Pinpoint the cell where the given text exists, returning its (X, Y) midpoint coordinate. 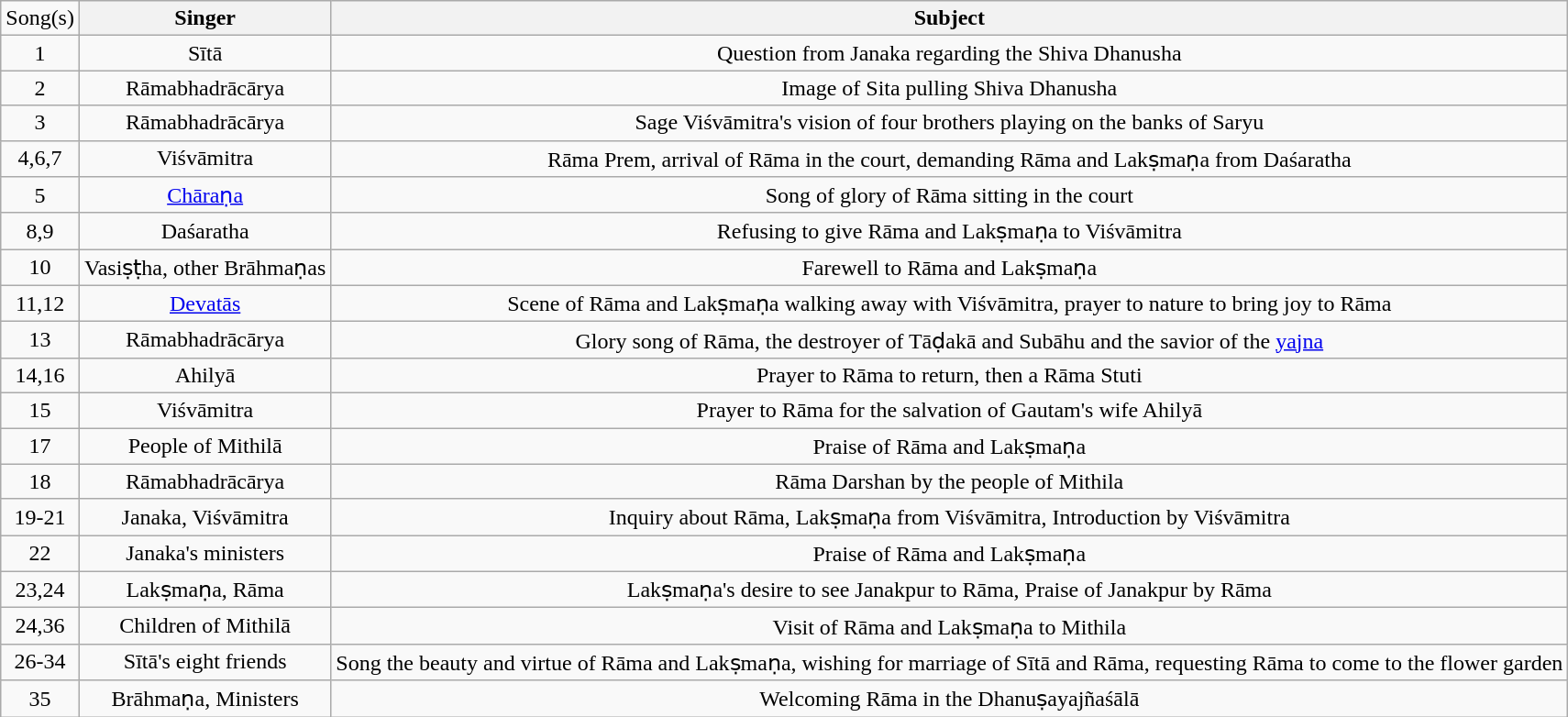
Daśaratha (204, 231)
Children of Mithilā (204, 626)
11,12 (40, 303)
Devatās (204, 303)
Song the beauty and virtue of Rāma and Lakṣmaṇa, wishing for marriage of Sītā and Rāma, requesting Rāma to come to the flower garden (950, 662)
Ahilyā (204, 375)
Prayer to Rāma for the salvation of Gautam's wife Ahilyā (950, 410)
Brāhmaṇa, Ministers (204, 699)
35 (40, 699)
Sage Viśvāmitra's vision of four brothers playing on the banks of Saryu (950, 123)
Farewell to Rāma and Lakṣmaṇa (950, 268)
23,24 (40, 590)
Scene of Rāma and Lakṣmaṇa walking away with Viśvāmitra, prayer to nature to bring joy to Rāma (950, 303)
4,6,7 (40, 159)
Lakṣmaṇa's desire to see Janakpur to Rāma, Praise of Janakpur by Rāma (950, 590)
22 (40, 554)
Image of Sita pulling Shiva Dhanusha (950, 88)
Singer (204, 18)
Welcoming Rāma in the Dhanuṣayajñaśālā (950, 699)
5 (40, 195)
26-34 (40, 662)
Rāma Prem, arrival of Rāma in the court, demanding Rāma and Lakṣmaṇa from Daśaratha (950, 159)
14,16 (40, 375)
Song of glory of Rāma sitting in the court (950, 195)
19-21 (40, 517)
Janaka, Viśvāmitra (204, 517)
Sītā's eight friends (204, 662)
24,36 (40, 626)
Glory song of Rāma, the destroyer of Tāḍakā and Subāhu and the savior of the yajna (950, 340)
Refusing to give Rāma and Lakṣmaṇa to Viśvāmitra (950, 231)
Visit of Rāma and Lakṣmaṇa to Mithila (950, 626)
13 (40, 340)
Subject (950, 18)
Janaka's ministers (204, 554)
Prayer to Rāma to return, then a Rāma Stuti (950, 375)
3 (40, 123)
Rāma Darshan by the people of Mithila (950, 481)
Question from Janaka regarding the Shiva Dhanusha (950, 53)
Song(s) (40, 18)
Lakṣmaṇa, Rāma (204, 590)
10 (40, 268)
Inquiry about Rāma, Lakṣmaṇa from Viśvāmitra, Introduction by Viśvāmitra (950, 517)
2 (40, 88)
15 (40, 410)
Vasiṣṭha, other Brāhmaṇas (204, 268)
People of Mithilā (204, 446)
1 (40, 53)
Sītā (204, 53)
17 (40, 446)
Chāraṇa (204, 195)
18 (40, 481)
8,9 (40, 231)
